Find where the given text appears and provide that cell's center as [X, Y] coordinate. 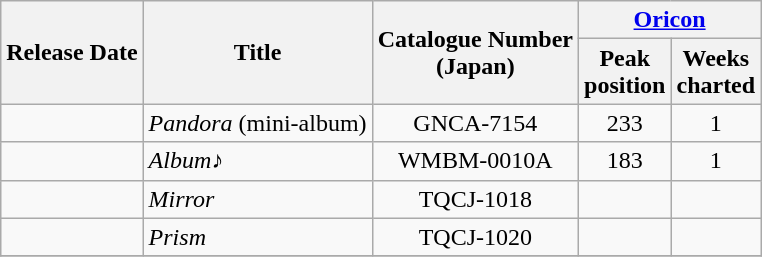
Oricon [670, 20]
Weeks charted [716, 72]
183 [625, 161]
Mirror [258, 199]
GNCA-7154 [475, 123]
Release Date [72, 52]
Album♪ [258, 161]
TQCJ-1020 [475, 237]
TQCJ-1018 [475, 199]
Pandora (mini-album) [258, 123]
Prism [258, 237]
Peakposition [625, 72]
Title [258, 52]
Catalogue Number (Japan) [475, 52]
233 [625, 123]
WMBM-0010A [475, 161]
